Return (X, Y) of the center of cell containing provided text 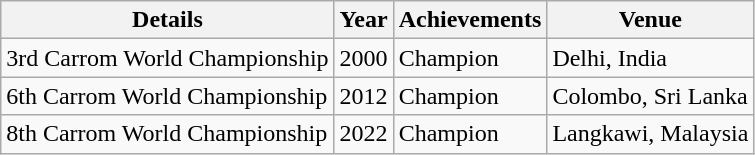
Venue (650, 20)
2022 (364, 134)
8th Carrom World Championship (168, 134)
Langkawi, Malaysia (650, 134)
Delhi, India (650, 58)
3rd Carrom World Championship (168, 58)
6th Carrom World Championship (168, 96)
Achievements (470, 20)
Details (168, 20)
Year (364, 20)
2000 (364, 58)
2012 (364, 96)
Colombo, Sri Lanka (650, 96)
